Pinpoint the cell where the given text exists, returning its [x, y] midpoint coordinate. 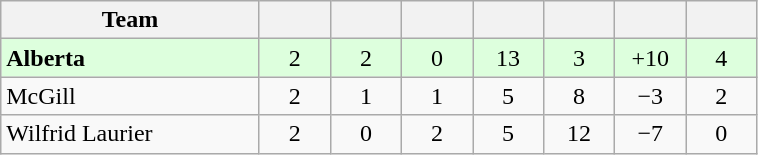
13 [508, 58]
McGill [130, 96]
+10 [650, 58]
Alberta [130, 58]
Team [130, 20]
−3 [650, 96]
3 [580, 58]
−7 [650, 134]
12 [580, 134]
Wilfrid Laurier [130, 134]
4 [722, 58]
8 [580, 96]
